Extract the (x, y) coordinate from the center of the cell holding the provided text.  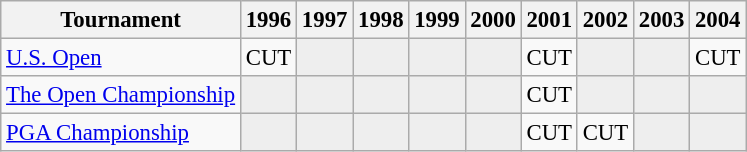
The Open Championship (121, 95)
PGA Championship (121, 133)
1997 (325, 20)
2002 (605, 20)
U.S. Open (121, 58)
2003 (661, 20)
1999 (437, 20)
Tournament (121, 20)
2001 (549, 20)
1996 (268, 20)
2000 (493, 20)
1998 (381, 20)
2004 (718, 20)
